For the text-containing cell, return its midpoint in (X, Y) coordinate format. 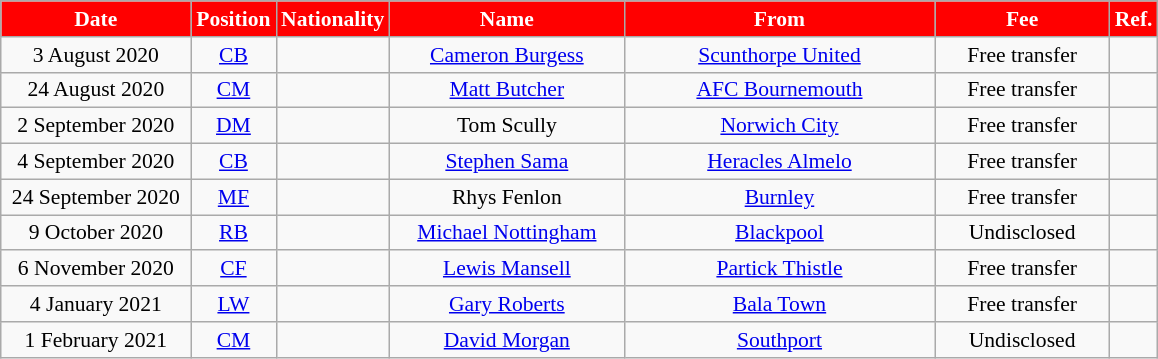
Name (506, 19)
Norwich City (779, 126)
1 February 2021 (96, 340)
DM (234, 126)
Matt Butcher (506, 90)
9 October 2020 (96, 233)
Cameron Burgess (506, 55)
Burnley (779, 197)
Bala Town (779, 304)
Rhys Fenlon (506, 197)
Stephen Sama (506, 162)
24 August 2020 (96, 90)
Fee (1022, 19)
Nationality (332, 19)
CF (234, 269)
Ref. (1134, 19)
Position (234, 19)
6 November 2020 (96, 269)
MF (234, 197)
LW (234, 304)
David Morgan (506, 340)
2 September 2020 (96, 126)
24 September 2020 (96, 197)
4 January 2021 (96, 304)
4 September 2020 (96, 162)
Southport (779, 340)
Partick Thistle (779, 269)
3 August 2020 (96, 55)
Gary Roberts (506, 304)
Michael Nottingham (506, 233)
AFC Bournemouth (779, 90)
RB (234, 233)
Blackpool (779, 233)
Heracles Almelo (779, 162)
Date (96, 19)
Lewis Mansell (506, 269)
From (779, 19)
Scunthorpe United (779, 55)
Tom Scully (506, 126)
